Determine the (x, y) coordinate at the center of the cell enclosing the given text.  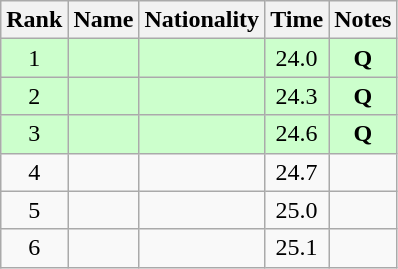
Time (297, 20)
4 (34, 172)
25.1 (297, 248)
24.3 (297, 96)
Notes (363, 20)
24.0 (297, 58)
1 (34, 58)
5 (34, 210)
3 (34, 134)
Rank (34, 20)
24.7 (297, 172)
25.0 (297, 210)
6 (34, 248)
Nationality (202, 20)
24.6 (297, 134)
Name (104, 20)
2 (34, 96)
